Detect which cell encompasses the target text, then output its [X, Y] center coordinate. 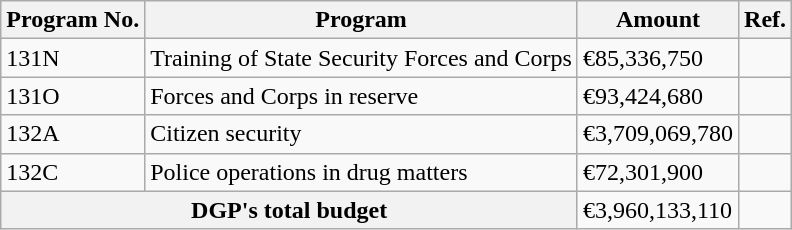
132C [73, 172]
Training of State Security Forces and Corps [362, 58]
Police operations in drug matters [362, 172]
Citizen security [362, 134]
131O [73, 96]
€3,960,133,110 [658, 210]
Forces and Corps in reserve [362, 96]
Amount [658, 20]
131N [73, 58]
€93,424,680 [658, 96]
132A [73, 134]
Program No. [73, 20]
€72,301,900 [658, 172]
Ref. [766, 20]
€3,709,069,780 [658, 134]
€85,336,750 [658, 58]
Program [362, 20]
DGP's total budget [290, 210]
